Search for the cell housing the specified text and yield its [x, y] center coordinate. 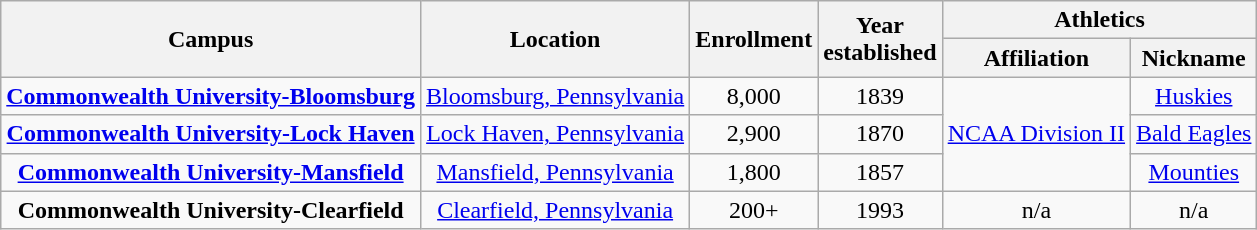
Commonwealth University-Lock Haven [211, 134]
200+ [754, 210]
Nickname [1194, 58]
Clearfield, Pennsylvania [554, 210]
Bald Eagles [1194, 134]
Athletics [1100, 20]
Bloomsburg, Pennsylvania [554, 96]
1870 [880, 134]
Affiliation [1036, 58]
Mounties [1194, 172]
2,900 [754, 134]
Huskies [1194, 96]
Commonwealth University-Clearfield [211, 210]
1839 [880, 96]
1857 [880, 172]
Yearestablished [880, 39]
Commonwealth University-Mansfield [211, 172]
Campus [211, 39]
1,800 [754, 172]
NCAA Division II [1036, 134]
Enrollment [754, 39]
Location [554, 39]
Lock Haven, Pennsylvania [554, 134]
8,000 [754, 96]
Commonwealth University-Bloomsburg [211, 96]
Mansfield, Pennsylvania [554, 172]
1993 [880, 210]
